Identify which cell holds the provided text, then report its (x, y) central coordinate. 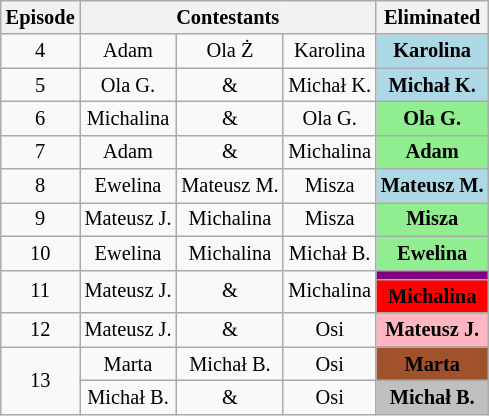
Ola Ż (230, 51)
4 (40, 51)
Contestants (228, 17)
6 (40, 118)
12 (40, 330)
Episode (40, 17)
11 (40, 292)
10 (40, 253)
7 (40, 152)
9 (40, 219)
13 (40, 380)
Eliminated (432, 17)
5 (40, 85)
8 (40, 186)
